Pinpoint the cell where the given text exists, returning its (x, y) midpoint coordinate. 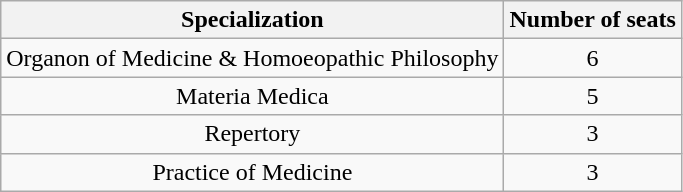
5 (592, 96)
Materia Medica (252, 96)
Number of seats (592, 20)
Practice of Medicine (252, 172)
Repertory (252, 134)
Organon of Medicine & Homoeopathic Philosophy (252, 58)
Specialization (252, 20)
6 (592, 58)
